Search for the cell housing the specified text and yield its [X, Y] center coordinate. 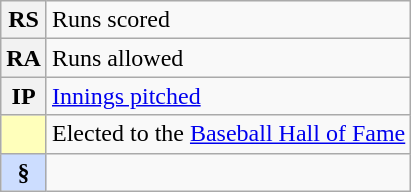
RS [24, 20]
RA [24, 58]
Runs scored [228, 20]
Elected to the Baseball Hall of Fame [228, 134]
IP [24, 96]
Innings pitched [228, 96]
Runs allowed [228, 58]
§ [24, 172]
